Extract the [x, y] coordinate from the center of the cell holding the provided text.  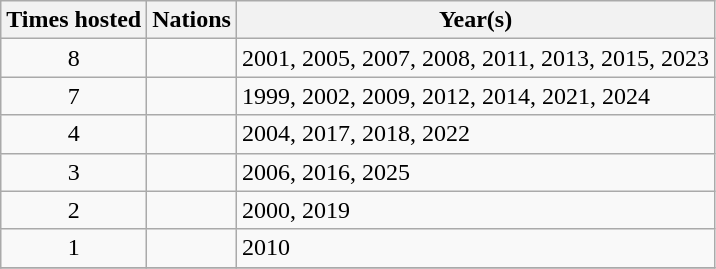
2004, 2017, 2018, 2022 [475, 134]
Nations [192, 20]
2000, 2019 [475, 210]
Times hosted [74, 20]
2010 [475, 248]
1999, 2002, 2009, 2012, 2014, 2021, 2024 [475, 96]
2006, 2016, 2025 [475, 172]
4 [74, 134]
1 [74, 248]
2 [74, 210]
8 [74, 58]
3 [74, 172]
2001, 2005, 2007, 2008, 2011, 2013, 2015, 2023 [475, 58]
7 [74, 96]
Year(s) [475, 20]
